From the cell containing the given text, extract its center point as [X, Y] coordinate. 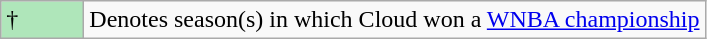
† [42, 20]
Denotes season(s) in which Cloud won a WNBA championship [394, 20]
